For the text-containing cell, return its midpoint in [X, Y] coordinate format. 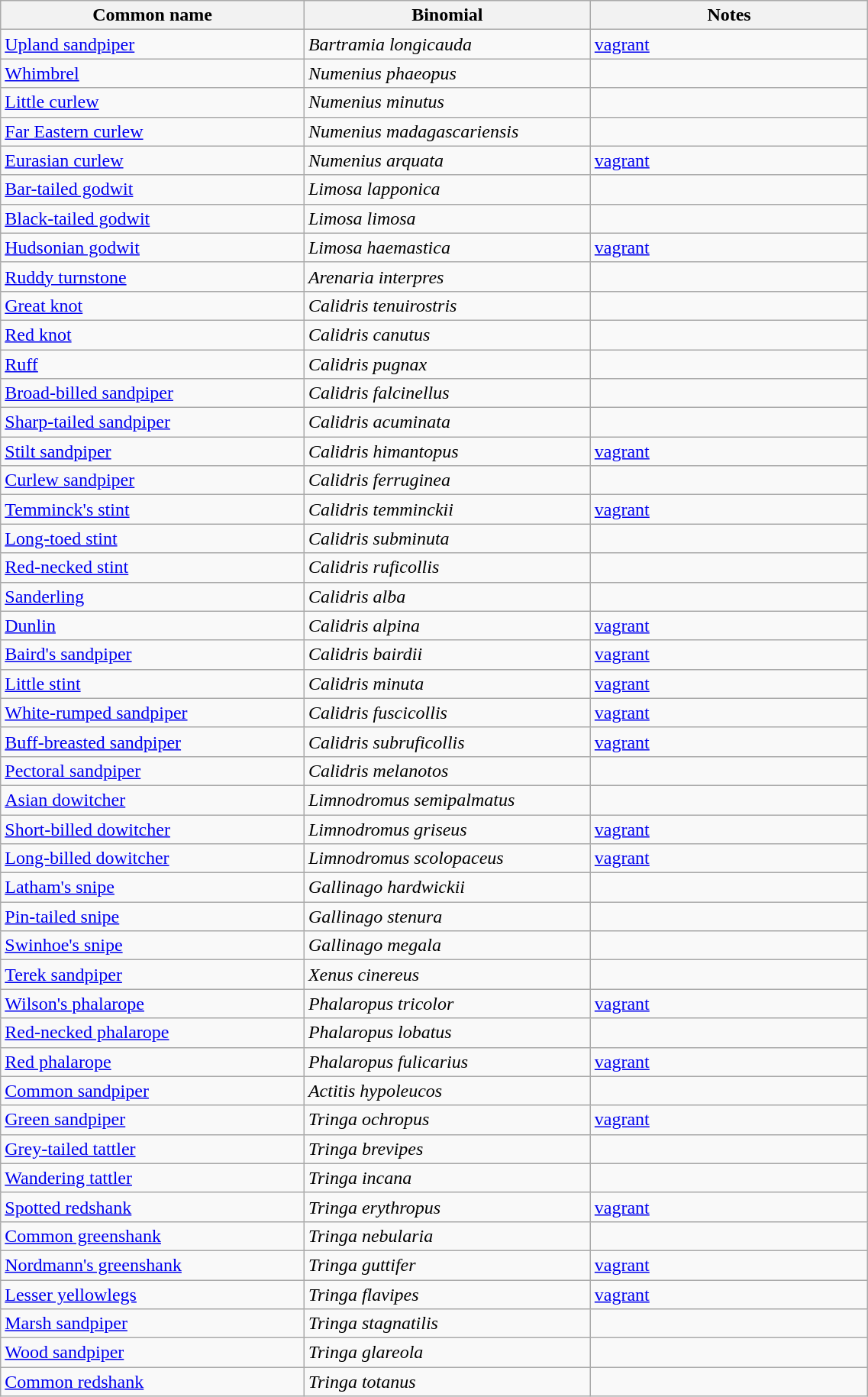
Calidris fuscicollis [447, 713]
Numenius minutus [447, 102]
Pin-tailed snipe [153, 917]
Calidris acuminata [447, 422]
Calidris canutus [447, 335]
Green sandpiper [153, 1120]
Marsh sandpiper [153, 1324]
Great knot [153, 306]
Limosa limosa [447, 218]
Spotted redshank [153, 1207]
Long-toed stint [153, 538]
Asian dowitcher [153, 800]
Curlew sandpiper [153, 480]
Red-necked stint [153, 568]
Little stint [153, 684]
Tringa flavipes [447, 1295]
Phalaropus lobatus [447, 1033]
Limosa haemastica [447, 247]
Buff-breasted sandpiper [153, 742]
Gallinago stenura [447, 917]
Lesser yellowlegs [153, 1295]
Tringa stagnatilis [447, 1324]
Calidris temminckii [447, 509]
Pectoral sandpiper [153, 771]
Actitis hypoleucos [447, 1091]
Stilt sandpiper [153, 451]
Far Eastern curlew [153, 131]
Limnodromus griseus [447, 829]
Common greenshank [153, 1236]
Numenius madagascariensis [447, 131]
Calidris falcinellus [447, 393]
Wood sandpiper [153, 1353]
Ruddy turnstone [153, 276]
Dunlin [153, 626]
Xenus cinereus [447, 975]
Little curlew [153, 102]
Binomial [447, 15]
Latham's snipe [153, 888]
Bar-tailed godwit [153, 189]
Calidris minuta [447, 684]
Tringa incana [447, 1178]
Nordmann's greenshank [153, 1265]
Limosa lapponica [447, 189]
Ruff [153, 364]
Tringa erythropus [447, 1207]
Calidris pugnax [447, 364]
Arenaria interpres [447, 276]
Gallinago megala [447, 946]
Calidris bairdii [447, 655]
Phalaropus tricolor [447, 1004]
Eurasian curlew [153, 160]
Tringa ochropus [447, 1120]
Numenius arquata [447, 160]
Baird's sandpiper [153, 655]
Upland sandpiper [153, 44]
Red-necked phalarope [153, 1033]
Wandering tattler [153, 1178]
Tringa brevipes [447, 1149]
Hudsonian godwit [153, 247]
Grey-tailed tattler [153, 1149]
Calidris subminuta [447, 538]
Common name [153, 15]
Numenius phaeopus [447, 73]
Tringa nebularia [447, 1236]
Calidris alba [447, 597]
Sanderling [153, 597]
Calidris ferruginea [447, 480]
White-rumped sandpiper [153, 713]
Calidris alpina [447, 626]
Calidris tenuirostris [447, 306]
Whimbrel [153, 73]
Temminck's stint [153, 509]
Calidris subruficollis [447, 742]
Common sandpiper [153, 1091]
Swinhoe's snipe [153, 946]
Common redshank [153, 1382]
Calidris melanotos [447, 771]
Limnodromus scolopaceus [447, 859]
Sharp-tailed sandpiper [153, 422]
Wilson's phalarope [153, 1004]
Limnodromus semipalmatus [447, 800]
Red knot [153, 335]
Bartramia longicauda [447, 44]
Black-tailed godwit [153, 218]
Broad-billed sandpiper [153, 393]
Phalaropus fulicarius [447, 1062]
Notes [729, 15]
Tringa glareola [447, 1353]
Short-billed dowitcher [153, 829]
Calidris ruficollis [447, 568]
Long-billed dowitcher [153, 859]
Gallinago hardwickii [447, 888]
Calidris himantopus [447, 451]
Terek sandpiper [153, 975]
Red phalarope [153, 1062]
Tringa totanus [447, 1382]
Tringa guttifer [447, 1265]
